Scan for the cell matching the given text and deliver its [X, Y] coordinate at center. 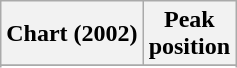
Chart (2002) [72, 34]
Peakposition [189, 34]
